For the text-containing cell, return its midpoint in [X, Y] coordinate format. 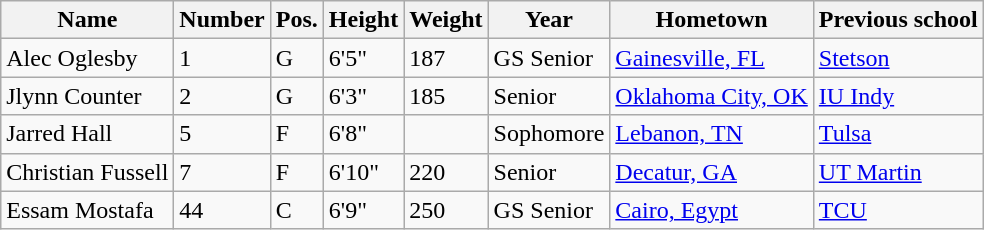
Cairo, Egypt [712, 210]
185 [446, 96]
6'10" [363, 172]
Tulsa [898, 134]
UT Martin [898, 172]
Lebanon, TN [712, 134]
Essam Mostafa [88, 210]
Year [549, 20]
Sophomore [549, 134]
6'9" [363, 210]
Jlynn Counter [88, 96]
Hometown [712, 20]
187 [446, 58]
Decatur, GA [712, 172]
Name [88, 20]
2 [222, 96]
TCU [898, 210]
Alec Oglesby [88, 58]
Gainesville, FL [712, 58]
5 [222, 134]
6'5" [363, 58]
Number [222, 20]
Jarred Hall [88, 134]
Oklahoma City, OK [712, 96]
220 [446, 172]
250 [446, 210]
Previous school [898, 20]
Christian Fussell [88, 172]
6'8" [363, 134]
7 [222, 172]
Stetson [898, 58]
1 [222, 58]
C [296, 210]
6'3" [363, 96]
44 [222, 210]
IU Indy [898, 96]
Pos. [296, 20]
Height [363, 20]
Weight [446, 20]
